Output the [x, y] coordinate of the center of the cell containing the given text.  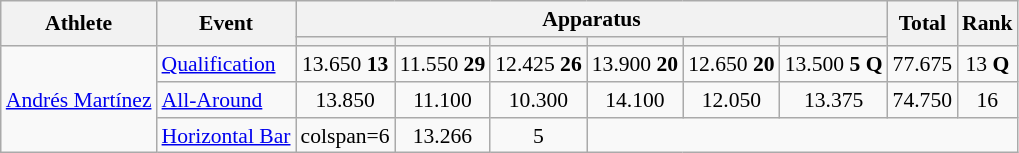
All-Around [226, 100]
11.100 [443, 100]
12.650 20 [731, 64]
13.900 20 [635, 64]
11.550 29 [443, 64]
13.850 [346, 100]
Event [226, 24]
Rank [988, 24]
13.650 13 [346, 64]
77.675 [922, 64]
Qualification [226, 64]
Athlete [79, 24]
Andrés Martínez [79, 100]
Apparatus [592, 19]
13.375 [834, 100]
13 Q [988, 64]
16 [988, 100]
12.050 [731, 100]
14.100 [635, 100]
12.425 26 [538, 64]
Total [922, 24]
10.300 [538, 100]
74.750 [922, 100]
13.500 5 Q [834, 64]
